Return [X, Y] of the center of cell containing provided text 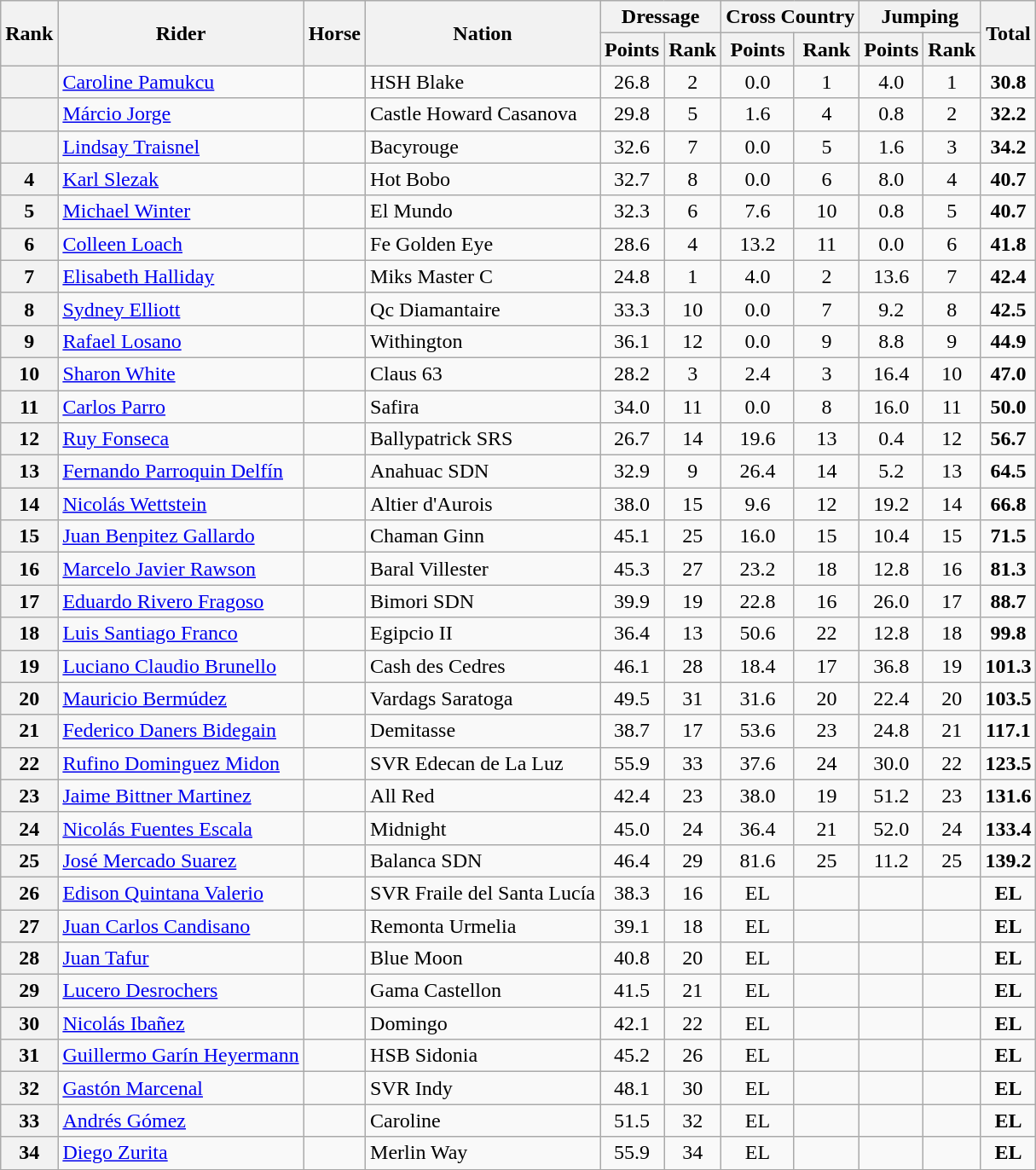
Guillermo Garín Heyermann [181, 1056]
16.4 [892, 374]
Merlin Way [483, 1153]
42.5 [1008, 309]
Vardags Saratoga [483, 698]
Castle Howard Casanova [483, 114]
37.6 [758, 763]
48.1 [633, 1088]
El Mundo [483, 211]
Eduardo Rivero Fragoso [181, 601]
10.4 [892, 536]
26.4 [758, 472]
56.7 [1008, 439]
42.1 [633, 1023]
41.5 [633, 991]
Cross Country [790, 17]
51.2 [892, 796]
66.8 [1008, 504]
22.4 [892, 698]
Blue Moon [483, 959]
101.3 [1008, 666]
117.1 [1008, 731]
36.1 [633, 341]
SVR Indy [483, 1088]
Cash des Cedres [483, 666]
Rider [181, 33]
Caroline Pamukcu [181, 82]
81.3 [1008, 569]
All Red [483, 796]
Total [1008, 33]
19.6 [758, 439]
13.2 [758, 244]
Sharon White [181, 374]
SVR Fraile del Santa Lucía [483, 893]
19.2 [892, 504]
2.4 [758, 374]
Colleen Loach [181, 244]
Ruy Fonseca [181, 439]
HSB Sidonia [483, 1056]
Gama Castellon [483, 991]
Federico Daners Bidegain [181, 731]
Mauricio Bermúdez [181, 698]
5.2 [892, 472]
32.2 [1008, 114]
Edison Quintana Valerio [181, 893]
Karl Slezak [181, 179]
HSH Blake [483, 82]
8.8 [892, 341]
Fe Golden Eye [483, 244]
11.2 [892, 860]
Anahuac SDN [483, 472]
Nicolás Wettstein [181, 504]
36.8 [892, 666]
71.5 [1008, 536]
34.2 [1008, 147]
Jumping [920, 17]
Diego Zurita [181, 1153]
Lucero Desrochers [181, 991]
22.8 [758, 601]
23.2 [758, 569]
Marcelo Javier Rawson [181, 569]
45.0 [633, 828]
0.4 [892, 439]
Chaman Ginn [483, 536]
32.9 [633, 472]
SVR Edecan de La Luz [483, 763]
123.5 [1008, 763]
28.2 [633, 374]
13.6 [892, 276]
34.0 [633, 407]
40.8 [633, 959]
7.6 [758, 211]
28.6 [633, 244]
44.9 [1008, 341]
Juan Benpitez Gallardo [181, 536]
39.9 [633, 601]
Rafael Losano [181, 341]
Domingo [483, 1023]
38.7 [633, 731]
Horse [334, 33]
52.0 [892, 828]
46.1 [633, 666]
Nicolás Ibañez [181, 1023]
Lindsay Traisnel [181, 147]
30.8 [1008, 82]
88.7 [1008, 601]
99.8 [1008, 634]
Fernando Parroquin Delfín [181, 472]
Bacyrouge [483, 147]
32.7 [633, 179]
51.5 [633, 1121]
Claus 63 [483, 374]
Remonta Urmelia [483, 925]
8.0 [892, 179]
Ballypatrick SRS [483, 439]
46.4 [633, 860]
41.8 [1008, 244]
32.3 [633, 211]
Miks Master C [483, 276]
32.6 [633, 147]
131.6 [1008, 796]
39.1 [633, 925]
30.0 [892, 763]
47.0 [1008, 374]
9.2 [892, 309]
Sydney Elliott [181, 309]
Egipcio II [483, 634]
31.6 [758, 698]
Michael Winter [181, 211]
29.8 [633, 114]
33.3 [633, 309]
Nicolás Fuentes Escala [181, 828]
Withington [483, 341]
139.2 [1008, 860]
Balanca SDN [483, 860]
Qc Diamantaire [483, 309]
Gastón Marcenal [181, 1088]
Luis Santiago Franco [181, 634]
Rufino Dominguez Midon [181, 763]
Márcio Jorge [181, 114]
Juan Tafur [181, 959]
Carlos Parro [181, 407]
81.6 [758, 860]
Safira [483, 407]
Juan Carlos Candisano [181, 925]
Dressage [661, 17]
18.4 [758, 666]
Demitasse [483, 731]
Jaime Bittner Martinez [181, 796]
Caroline [483, 1121]
Hot Bobo [483, 179]
133.4 [1008, 828]
Luciano Claudio Brunello [181, 666]
Andrés Gómez [181, 1121]
Bimori SDN [483, 601]
Elisabeth Halliday [181, 276]
Altier d'Aurois [483, 504]
45.3 [633, 569]
49.5 [633, 698]
64.5 [1008, 472]
26.7 [633, 439]
38.3 [633, 893]
45.2 [633, 1056]
53.6 [758, 731]
9.6 [758, 504]
50.6 [758, 634]
José Mercado Suarez [181, 860]
26.0 [892, 601]
103.5 [1008, 698]
Midnight [483, 828]
Nation [483, 33]
26.8 [633, 82]
45.1 [633, 536]
Baral Villester [483, 569]
50.0 [1008, 407]
